Search for the cell housing the specified text and yield its (x, y) center coordinate. 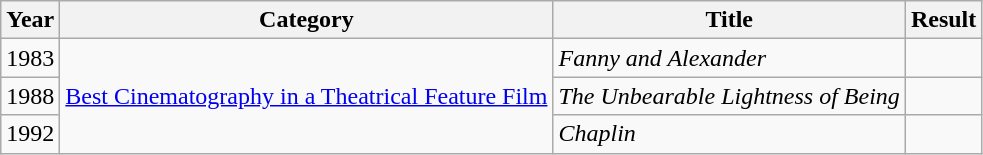
Result (943, 20)
Fanny and Alexander (729, 58)
The Unbearable Lightness of Being (729, 96)
Title (729, 20)
1983 (30, 58)
Chaplin (729, 134)
Category (306, 20)
Year (30, 20)
1992 (30, 134)
1988 (30, 96)
Best Cinematography in a Theatrical Feature Film (306, 96)
